From the cell containing the given text, extract its center point as [x, y] coordinate. 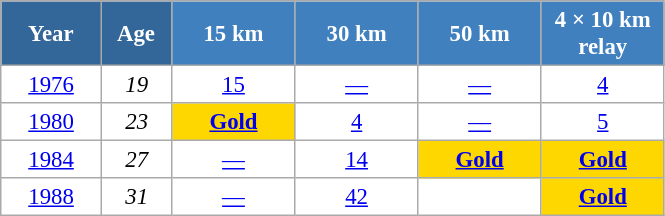
23 [136, 122]
14 [356, 160]
31 [136, 197]
1980 [52, 122]
50 km [480, 34]
19 [136, 85]
1976 [52, 85]
5 [602, 122]
1984 [52, 160]
27 [136, 160]
Age [136, 34]
30 km [356, 34]
42 [356, 197]
1988 [52, 197]
15 km [234, 34]
15 [234, 85]
4 × 10 km relay [602, 34]
Year [52, 34]
